Extract the [x, y] coordinate from the center of the cell holding the provided text.  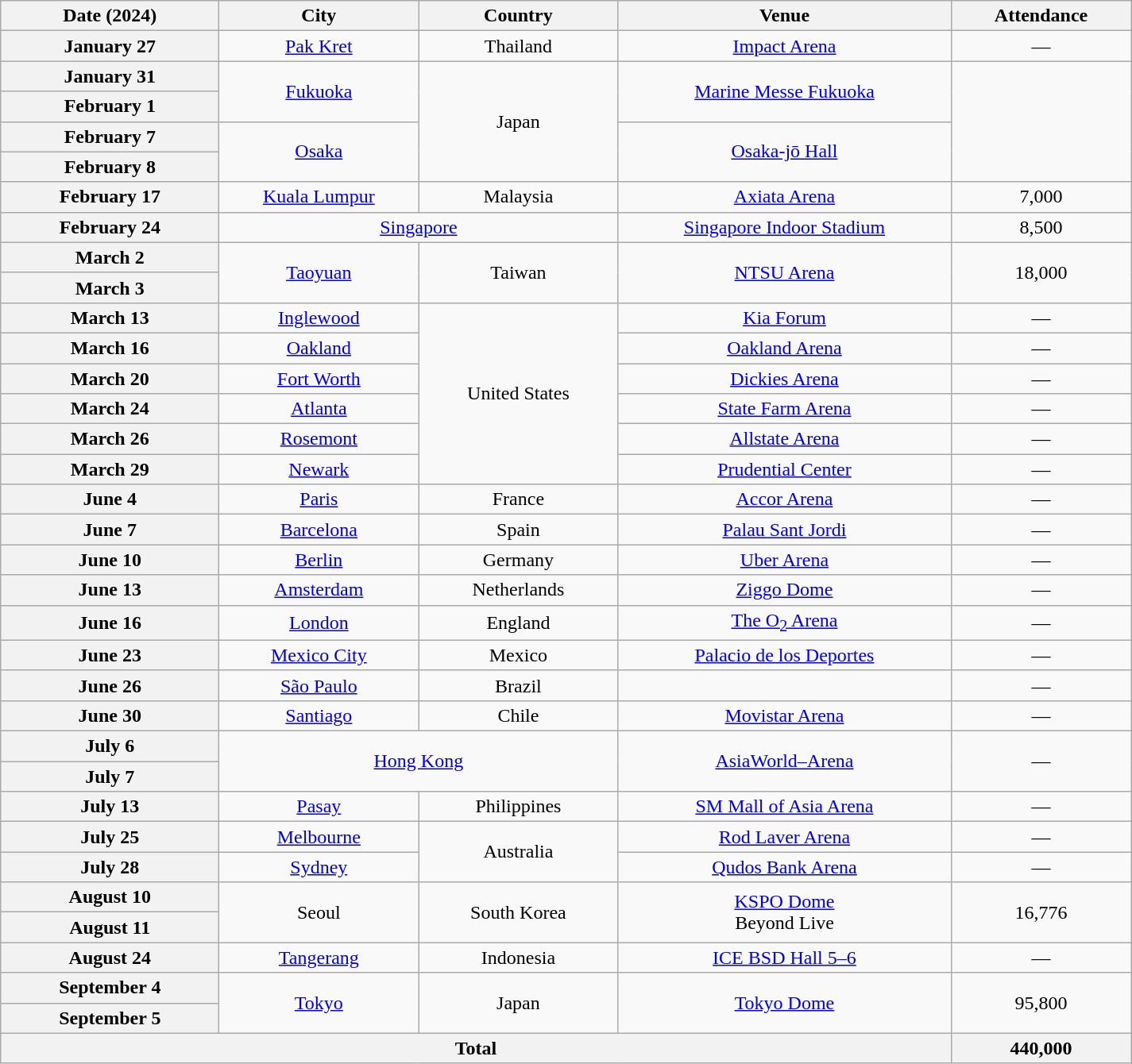
Ziggo Dome [785, 590]
Rosemont [319, 439]
Singapore Indoor Stadium [785, 227]
Axiata Arena [785, 197]
June 16 [110, 623]
7,000 [1041, 197]
Taoyuan [319, 272]
Paris [319, 499]
March 2 [110, 257]
Mexico City [319, 655]
Inglewood [319, 318]
Thailand [518, 46]
State Farm Arena [785, 409]
ICE BSD Hall 5–6 [785, 958]
95,800 [1041, 1003]
United States [518, 393]
Indonesia [518, 958]
Accor Arena [785, 499]
September 4 [110, 988]
Netherlands [518, 590]
August 24 [110, 958]
Tokyo [319, 1003]
NTSU Arena [785, 272]
Seoul [319, 912]
March 20 [110, 379]
Country [518, 16]
Qudos Bank Arena [785, 867]
March 29 [110, 469]
England [518, 623]
The O2 Arena [785, 623]
Berlin [319, 560]
Atlanta [319, 409]
February 17 [110, 197]
January 27 [110, 46]
July 7 [110, 777]
Attendance [1041, 16]
June 30 [110, 715]
Rod Laver Arena [785, 837]
June 23 [110, 655]
São Paulo [319, 685]
February 1 [110, 106]
Singapore [419, 227]
June 7 [110, 530]
Palau Sant Jordi [785, 530]
March 13 [110, 318]
Taiwan [518, 272]
Brazil [518, 685]
February 24 [110, 227]
Chile [518, 715]
August 11 [110, 927]
June 26 [110, 685]
Tokyo Dome [785, 1003]
July 25 [110, 837]
Allstate Arena [785, 439]
Sydney [319, 867]
Date (2024) [110, 16]
Uber Arena [785, 560]
Santiago [319, 715]
June 4 [110, 499]
Osaka-jō Hall [785, 152]
Malaysia [518, 197]
16,776 [1041, 912]
Kuala Lumpur [319, 197]
Amsterdam [319, 590]
Palacio de los Deportes [785, 655]
March 3 [110, 287]
March 24 [110, 409]
Dickies Arena [785, 379]
Australia [518, 852]
Newark [319, 469]
August 10 [110, 897]
Pak Kret [319, 46]
South Korea [518, 912]
Spain [518, 530]
March 26 [110, 439]
City [319, 16]
Marine Messe Fukuoka [785, 91]
July 28 [110, 867]
March 16 [110, 348]
Hong Kong [419, 761]
SM Mall of Asia Arena [785, 807]
Osaka [319, 152]
Oakland Arena [785, 348]
Venue [785, 16]
February 8 [110, 167]
18,000 [1041, 272]
Total [476, 1048]
Oakland [319, 348]
Germany [518, 560]
Kia Forum [785, 318]
July 13 [110, 807]
France [518, 499]
Fort Worth [319, 379]
Pasay [319, 807]
February 7 [110, 137]
Philippines [518, 807]
September 5 [110, 1018]
Movistar Arena [785, 715]
Barcelona [319, 530]
Tangerang [319, 958]
January 31 [110, 76]
June 13 [110, 590]
KSPO DomeBeyond Live [785, 912]
July 6 [110, 746]
London [319, 623]
AsiaWorld–Arena [785, 761]
Fukuoka [319, 91]
Melbourne [319, 837]
Prudential Center [785, 469]
Mexico [518, 655]
Impact Arena [785, 46]
440,000 [1041, 1048]
June 10 [110, 560]
8,500 [1041, 227]
